Capture the cell that displays the provided text and extract its [x, y] central coordinate. 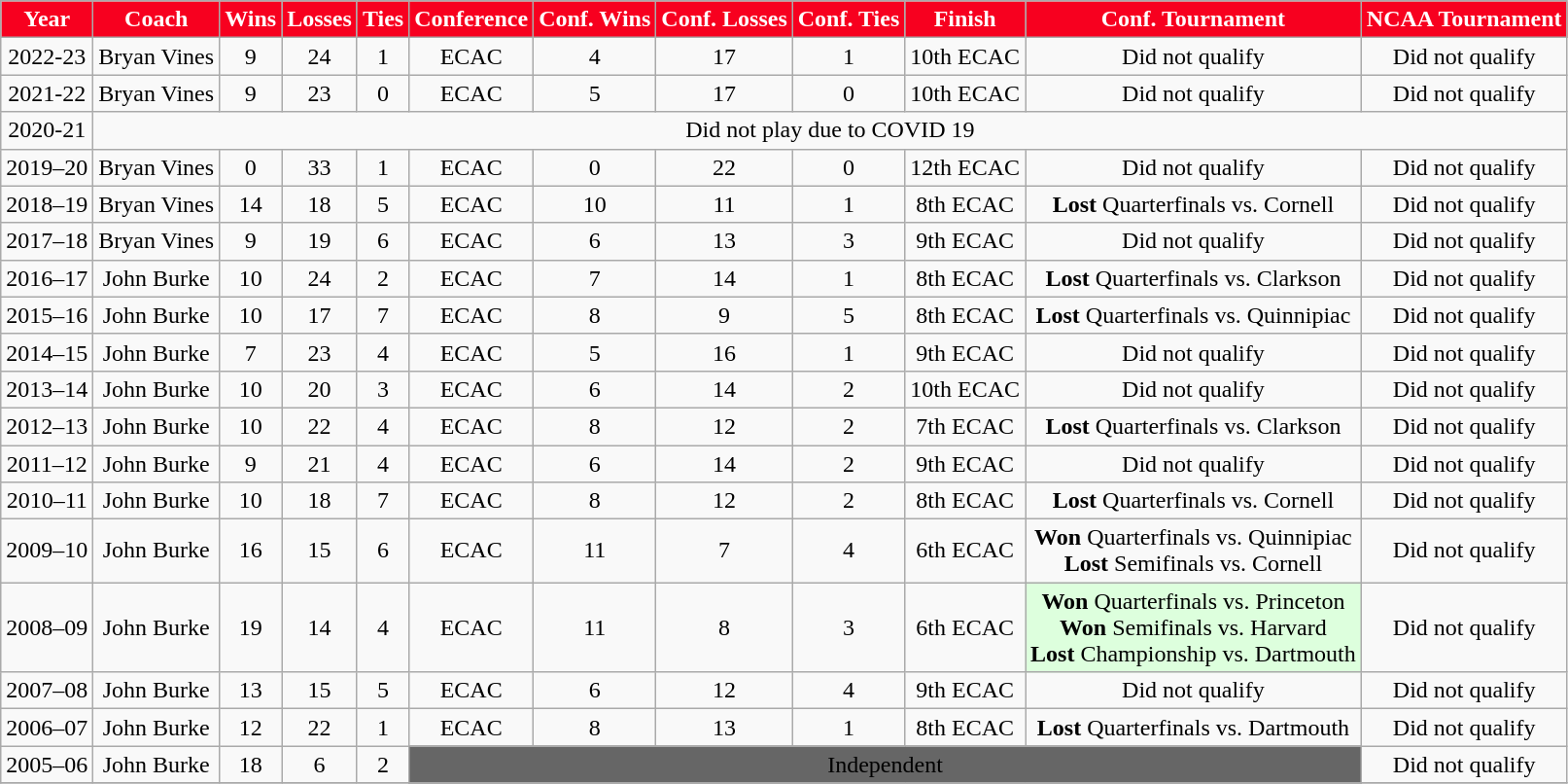
Lost Quarterfinals vs. Dartmouth [1194, 728]
Conf. Wins [595, 19]
Conf. Tournament [1194, 19]
Conf. Losses [724, 19]
2018–19 [47, 204]
Ties [383, 19]
Lost Quarterfinals vs. Quinnipiac [1194, 315]
2005–06 [47, 765]
2022-23 [47, 56]
33 [320, 167]
Coach [157, 19]
2012–13 [47, 426]
Did not play due to COVID 19 [830, 130]
2013–14 [47, 389]
20 [320, 389]
Won Quarterfinals vs. Quinnipiac Lost Semifinals vs. Cornell [1194, 551]
2016–17 [47, 278]
Losses [320, 19]
2006–07 [47, 728]
Conference [471, 19]
12th ECAC [965, 167]
2014–15 [47, 352]
2009–10 [47, 551]
7th ECAC [965, 426]
2019–20 [47, 167]
2011–12 [47, 464]
NCAA Tournament [1464, 19]
2007–08 [47, 691]
2021-22 [47, 93]
2010–11 [47, 501]
2020-21 [47, 130]
21 [320, 464]
Finish [965, 19]
Won Quarterfinals vs. Princeton Won Semifinals vs. Harvard Lost Championship vs. Dartmouth [1194, 627]
2017–18 [47, 241]
Independent [886, 765]
Year [47, 19]
2008–09 [47, 627]
2015–16 [47, 315]
Conf. Ties [849, 19]
Wins [251, 19]
